Determine the (X, Y) coordinate at the center of the cell enclosing the given text.  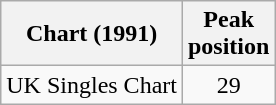
29 (228, 85)
Peakposition (228, 34)
Chart (1991) (92, 34)
UK Singles Chart (92, 85)
